Find where the given text appears and provide that cell's center as [X, Y] coordinate. 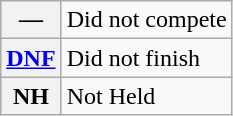
NH [31, 96]
Not Held [146, 96]
DNF [31, 58]
Did not compete [146, 20]
— [31, 20]
Did not finish [146, 58]
